From the cell containing the given text, extract its center point as (x, y) coordinate. 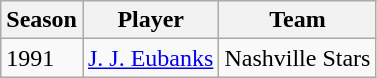
Team (298, 20)
J. J. Eubanks (150, 58)
Season (42, 20)
1991 (42, 58)
Nashville Stars (298, 58)
Player (150, 20)
